Determine the (x, y) coordinate at the center of the cell enclosing the given text.  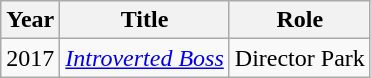
Title (144, 20)
Introverted Boss (144, 58)
2017 (30, 58)
Role (300, 20)
Director Park (300, 58)
Year (30, 20)
